Locate the cell with the specified text and output its (x, y) center coordinate. 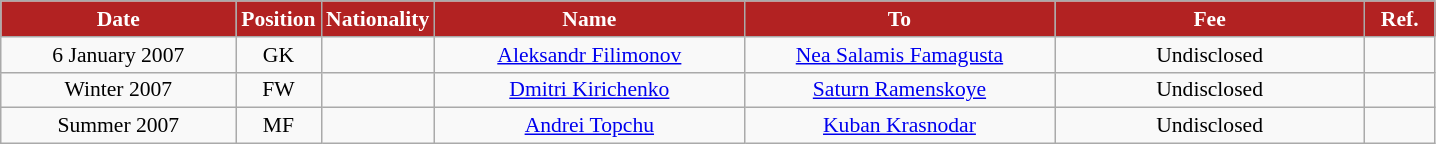
Nationality (378, 19)
GK (278, 55)
Name (589, 19)
MF (278, 126)
6 January 2007 (118, 55)
Aleksandr Filimonov (589, 55)
Ref. (1400, 19)
Fee (1210, 19)
Kuban Krasnodar (899, 126)
FW (278, 90)
Andrei Topchu (589, 126)
Dmitri Kirichenko (589, 90)
Winter 2007 (118, 90)
Saturn Ramenskoye (899, 90)
Nea Salamis Famagusta (899, 55)
Position (278, 19)
Date (118, 19)
To (899, 19)
Summer 2007 (118, 126)
